Detect which cell encompasses the target text, then output its [X, Y] center coordinate. 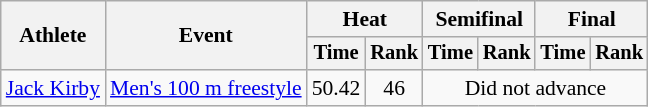
Semifinal [479, 19]
Athlete [53, 36]
50.42 [336, 88]
Did not advance [536, 88]
Men's 100 m freestyle [206, 88]
Final [591, 19]
Event [206, 36]
46 [394, 88]
Heat [365, 19]
Jack Kirby [53, 88]
